Identify which cell holds the provided text, then report its (x, y) central coordinate. 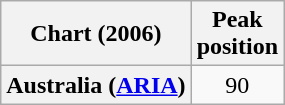
Peakposition (237, 34)
90 (237, 85)
Chart (2006) (96, 34)
Australia (ARIA) (96, 85)
